Output the (x, y) coordinate of the center of the cell containing the given text.  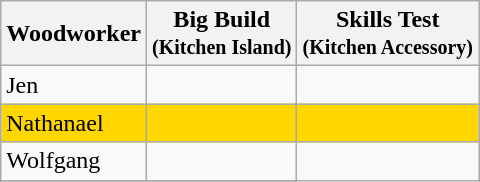
Jen (74, 85)
Woodworker (74, 34)
Wolfgang (74, 161)
Nathanael (74, 123)
Skills Test(Kitchen Accessory) (388, 34)
Big Build(Kitchen Island) (221, 34)
